Pinpoint the cell where the given text exists, returning its [x, y] midpoint coordinate. 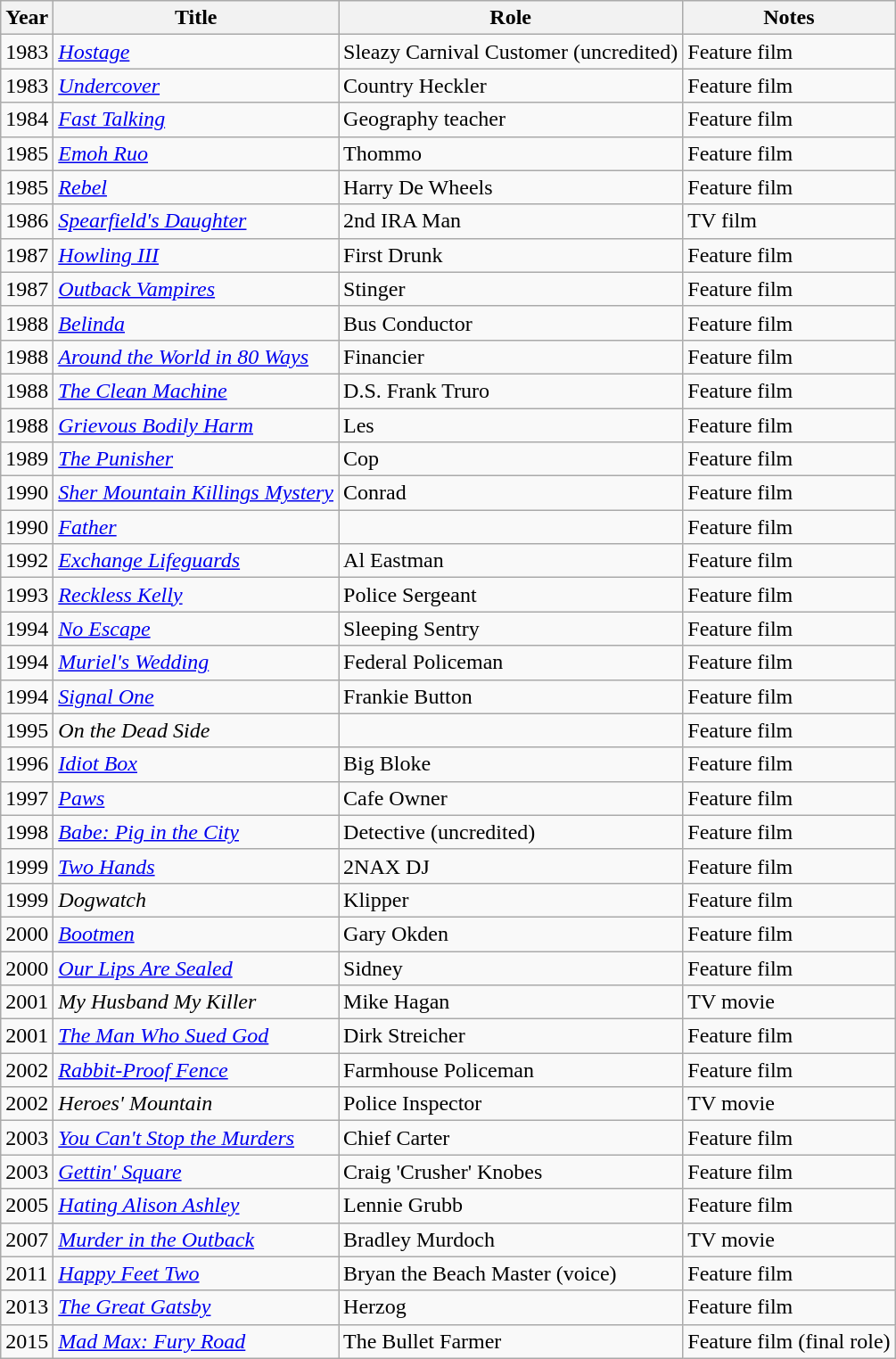
D.S. Frank Truro [511, 391]
1998 [27, 832]
Fast Talking [196, 119]
Bryan the Beach Master (voice) [511, 1273]
Les [511, 425]
Police Inspector [511, 1104]
Klipper [511, 900]
The Clean Machine [196, 391]
Sleeping Sentry [511, 629]
Heroes' Mountain [196, 1104]
Detective (uncredited) [511, 832]
Big Bloke [511, 764]
The Punisher [196, 459]
Dirk Streicher [511, 1036]
First Drunk [511, 255]
The Man Who Sued God [196, 1036]
You Can't Stop the Murders [196, 1138]
Feature film (final role) [789, 1341]
Year [27, 18]
Craig 'Crusher' Knobes [511, 1172]
The Bullet Farmer [511, 1341]
Our Lips Are Sealed [196, 968]
Howling III [196, 255]
1989 [27, 459]
Cop [511, 459]
Thommo [511, 153]
Murder in the Outback [196, 1240]
Around the World in 80 Ways [196, 357]
1992 [27, 561]
Bradley Murdoch [511, 1240]
Financier [511, 357]
My Husband My Killer [196, 1002]
Babe: Pig in the City [196, 832]
2nd IRA Man [511, 221]
Sidney [511, 968]
Paws [196, 798]
No Escape [196, 629]
Bus Conductor [511, 323]
2005 [27, 1206]
Emoh Ruo [196, 153]
Exchange Lifeguards [196, 561]
Role [511, 18]
Hating Alison Ashley [196, 1206]
Idiot Box [196, 764]
Mad Max: Fury Road [196, 1341]
Title [196, 18]
Father [196, 527]
Gettin' Square [196, 1172]
Rabbit-Proof Fence [196, 1070]
Harry De Wheels [511, 187]
On the Dead Side [196, 730]
Notes [789, 18]
Two Hands [196, 866]
The Great Gatsby [196, 1307]
2013 [27, 1307]
1995 [27, 730]
TV film [789, 221]
Geography teacher [511, 119]
Spearfield's Daughter [196, 221]
Police Sergeant [511, 595]
Chief Carter [511, 1138]
Sleazy Carnival Customer (uncredited) [511, 52]
Federal Policeman [511, 663]
Signal One [196, 696]
Lennie Grubb [511, 1206]
Conrad [511, 493]
2NAX DJ [511, 866]
Gary Okden [511, 934]
1997 [27, 798]
Sher Mountain Killings Mystery [196, 493]
Hostage [196, 52]
Cafe Owner [511, 798]
2007 [27, 1240]
Grievous Bodily Harm [196, 425]
Rebel [196, 187]
Frankie Button [511, 696]
Reckless Kelly [196, 595]
1986 [27, 221]
Dogwatch [196, 900]
Happy Feet Two [196, 1273]
Country Heckler [511, 86]
1996 [27, 764]
1984 [27, 119]
Muriel's Wedding [196, 663]
Outback Vampires [196, 289]
2011 [27, 1273]
2015 [27, 1341]
Herzog [511, 1307]
Bootmen [196, 934]
Undercover [196, 86]
Al Eastman [511, 561]
Mike Hagan [511, 1002]
Belinda [196, 323]
Stinger [511, 289]
Farmhouse Policeman [511, 1070]
1993 [27, 595]
